Locate the cell with the specified text and output its (X, Y) center coordinate. 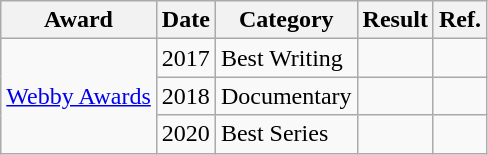
Ref. (460, 20)
2020 (186, 134)
Category (286, 20)
2018 (186, 96)
Result (395, 20)
Best Series (286, 134)
Webby Awards (79, 96)
Date (186, 20)
Documentary (286, 96)
Award (79, 20)
2017 (186, 58)
Best Writing (286, 58)
